Return [X, Y] of the center of cell containing provided text 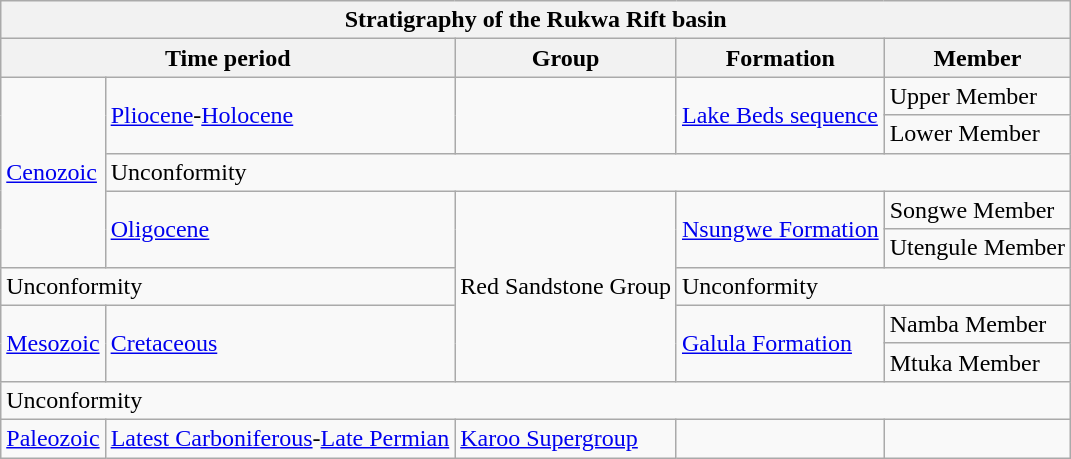
Time period [228, 58]
Formation [780, 58]
Namba Member [977, 324]
Group [566, 58]
Mesozoic [53, 343]
Oligocene [280, 229]
Pliocene-Holocene [280, 115]
Upper Member [977, 96]
Nsungwe Formation [780, 229]
Cretaceous [280, 343]
Member [977, 58]
Latest Carboniferous-Late Permian [280, 438]
Stratigraphy of the Rukwa Rift basin [536, 20]
Songwe Member [977, 210]
Karoo Supergroup [566, 438]
Cenozoic [53, 172]
Mtuka Member [977, 362]
Red Sandstone Group [566, 286]
Utengule Member [977, 248]
Lake Beds sequence [780, 115]
Galula Formation [780, 343]
Paleozoic [53, 438]
Lower Member [977, 134]
